Detect which cell encompasses the target text, then output its (X, Y) center coordinate. 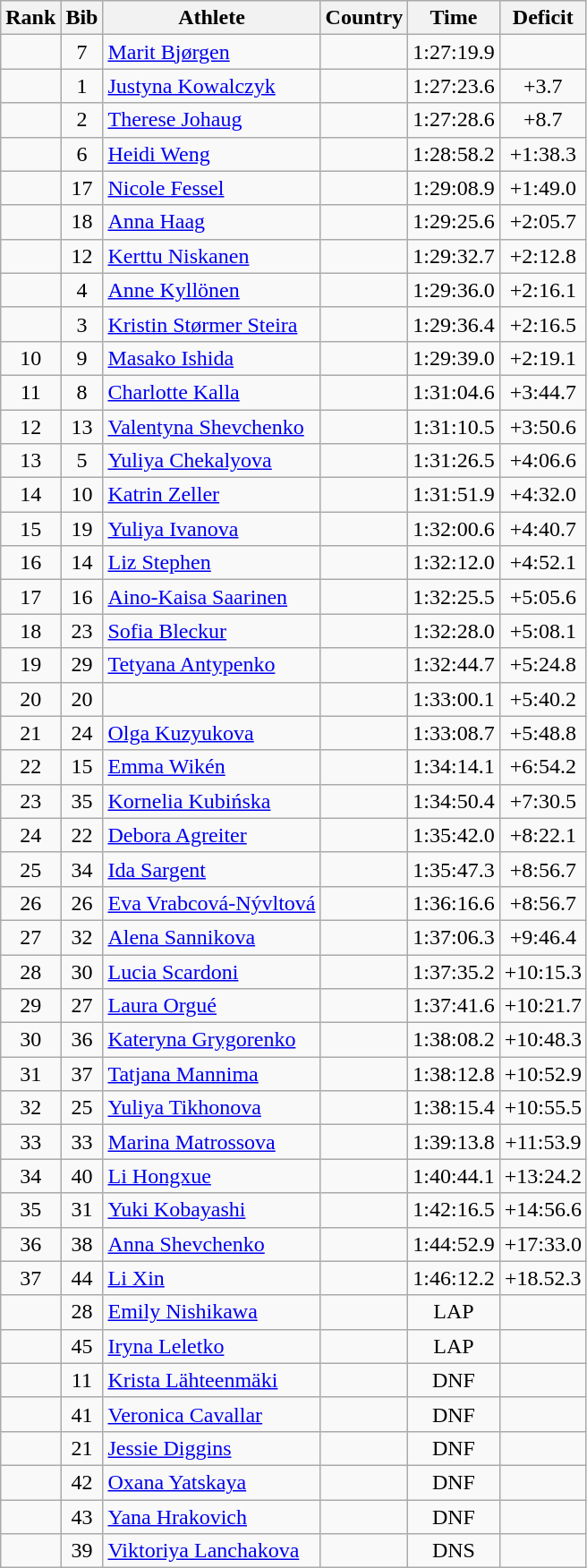
Olga Kuzyukova (211, 733)
1:36:16.6 (454, 903)
38 (82, 1244)
DNS (454, 1551)
5 (82, 461)
1:27:19.9 (454, 52)
1:40:44.1 (454, 1176)
1:37:41.6 (454, 1006)
3 (82, 324)
Jessie Diggins (211, 1448)
+10:55.5 (542, 1108)
Time (454, 18)
9 (82, 358)
Marina Matrossova (211, 1142)
+9:46.4 (542, 937)
+1:49.0 (542, 188)
Heidi Weng (211, 154)
Nicole Fessel (211, 188)
+11:53.9 (542, 1142)
Li Xin (211, 1278)
+10:15.3 (542, 971)
Anne Kyllönen (211, 290)
Aino-Kaisa Saarinen (211, 597)
8 (82, 392)
Viktoriya Lanchakova (211, 1551)
+3:50.6 (542, 427)
+5:08.1 (542, 631)
+10:21.7 (542, 1006)
1:39:13.8 (454, 1142)
1:37:35.2 (454, 971)
Veronica Cavallar (211, 1414)
Tatjana Mannima (211, 1074)
7 (82, 52)
Deficit (542, 18)
1:35:42.0 (454, 835)
Valentyna Shevchenko (211, 427)
+7:30.5 (542, 801)
Oxana Yatskaya (211, 1482)
1:38:08.2 (454, 1040)
Kateryna Grygorenko (211, 1040)
6 (82, 154)
Kerttu Niskanen (211, 256)
Emily Nishikawa (211, 1312)
4 (82, 290)
1:32:25.5 (454, 597)
+6:54.2 (542, 767)
1:29:32.7 (454, 256)
Anna Shevchenko (211, 1244)
+14:56.6 (542, 1210)
1:34:14.1 (454, 767)
Iryna Leletko (211, 1346)
1:27:28.6 (454, 120)
42 (82, 1482)
1:38:12.8 (454, 1074)
1:32:12.0 (454, 563)
1:29:39.0 (454, 358)
Ida Sargent (211, 869)
1:44:52.9 (454, 1244)
+3:44.7 (542, 392)
+13:24.2 (542, 1176)
Masako Ishida (211, 358)
1:35:47.3 (454, 869)
+2:12.8 (542, 256)
+10:52.9 (542, 1074)
Justyna Kowalczyk (211, 86)
43 (82, 1517)
1:33:08.7 (454, 733)
1:32:00.6 (454, 529)
Anna Haag (211, 222)
+3.7 (542, 86)
+5:05.6 (542, 597)
1 (82, 86)
1:31:10.5 (454, 427)
1:46:12.2 (454, 1278)
+5:24.8 (542, 665)
1:27:23.6 (454, 86)
41 (82, 1414)
Alena Sannikova (211, 937)
45 (82, 1346)
+17:33.0 (542, 1244)
Athlete (211, 18)
Yuliya Chekalyova (211, 461)
+5:48.8 (542, 733)
+5:40.2 (542, 699)
Li Hongxue (211, 1176)
1:28:58.2 (454, 154)
Kristin Størmer Steira (211, 324)
1:33:00.1 (454, 699)
+4:32.0 (542, 495)
Kornelia Kubińska (211, 801)
Country (364, 18)
1:38:15.4 (454, 1108)
40 (82, 1176)
Liz Stephen (211, 563)
1:29:25.6 (454, 222)
1:29:36.0 (454, 290)
1:42:16.5 (454, 1210)
39 (82, 1551)
1:37:06.3 (454, 937)
44 (82, 1278)
1:31:26.5 (454, 461)
+8.7 (542, 120)
1:32:44.7 (454, 665)
Eva Vrabcová-Nývltová (211, 903)
Debora Agreiter (211, 835)
+2:16.1 (542, 290)
+4:40.7 (542, 529)
Bib (82, 18)
1:32:28.0 (454, 631)
Therese Johaug (211, 120)
+2:05.7 (542, 222)
Emma Wikén (211, 767)
Marit Bjørgen (211, 52)
1:29:08.9 (454, 188)
Laura Orgué (211, 1006)
Lucia Scardoni (211, 971)
Yana Hrakovich (211, 1517)
2 (82, 120)
Rank (30, 18)
+1:38.3 (542, 154)
+2:19.1 (542, 358)
+4:52.1 (542, 563)
Yuliya Ivanova (211, 529)
+4:06.6 (542, 461)
+18.52.3 (542, 1278)
Yuliya Tikhonova (211, 1108)
1:34:50.4 (454, 801)
Tetyana Antypenko (211, 665)
+10:48.3 (542, 1040)
Sofia Bleckur (211, 631)
Krista Lähteenmäki (211, 1380)
Charlotte Kalla (211, 392)
1:31:51.9 (454, 495)
1:29:36.4 (454, 324)
+2:16.5 (542, 324)
+8:22.1 (542, 835)
Katrin Zeller (211, 495)
Yuki Kobayashi (211, 1210)
1:31:04.6 (454, 392)
